Search for the cell housing the specified text and yield its [X, Y] center coordinate. 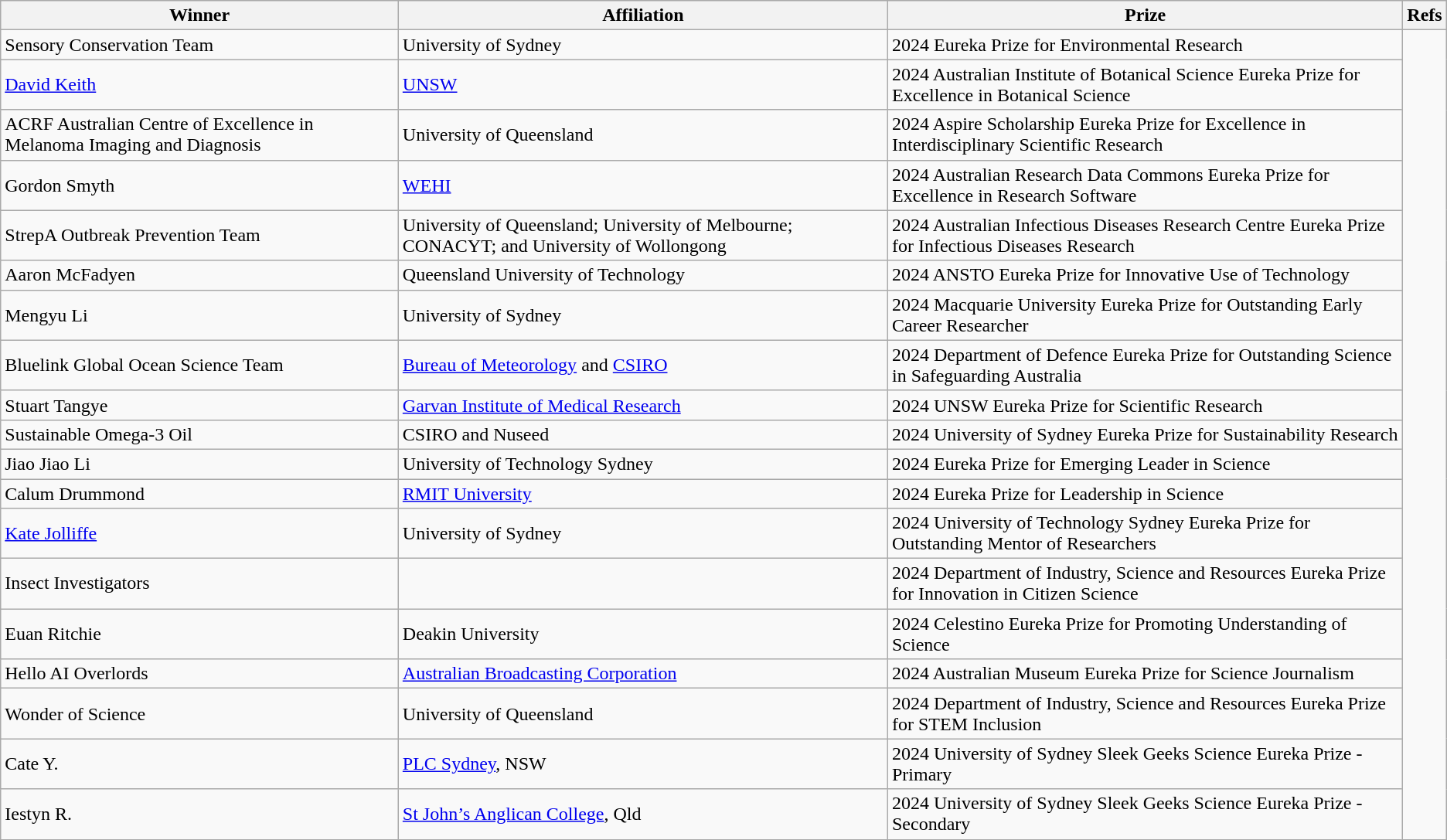
Queensland University of Technology [643, 275]
Affiliation [643, 15]
University of Queensland; University of Melbourne; CONACYT; and University of Wollongong [643, 235]
Hello AI Overlords [199, 674]
Prize [1145, 15]
Mengyu Li [199, 315]
Gordon Smyth [199, 185]
2024 Australian Research Data Commons Eureka Prize for Excellence in Research Software [1145, 185]
Australian Broadcasting Corporation [643, 674]
Bureau of Meteorology and CSIRO [643, 365]
ACRF Australian Centre of Excellence in Melanoma Imaging and Diagnosis [199, 134]
StrepA Outbreak Prevention Team [199, 235]
2024 Eureka Prize for Environmental Research [1145, 45]
Iestyn R. [199, 814]
2024 University of Sydney Sleek Geeks Science Eureka Prize - Secondary [1145, 814]
Insect Investigators [199, 584]
UNSW [643, 85]
2024 Celestino Eureka Prize for Promoting Understanding of Science [1145, 634]
Euan Ritchie [199, 634]
David Keith [199, 85]
2024 Australian Infectious Diseases Research Centre Eureka Prize for Infectious Diseases Research [1145, 235]
2024 University of Technology Sydney Eureka Prize for Outstanding Mentor of Researchers [1145, 533]
Cate Y. [199, 763]
Kate Jolliffe [199, 533]
PLC Sydney, NSW [643, 763]
Bluelink Global Ocean Science Team [199, 365]
2024 Macquarie University Eureka Prize for Outstanding Early Career Researcher [1145, 315]
2024 Eureka Prize for Leadership in Science [1145, 494]
Sustainable Omega-3 Oil [199, 434]
University of Technology Sydney [643, 464]
Aaron McFadyen [199, 275]
Deakin University [643, 634]
2024 Australian Institute of Botanical Science Eureka Prize for Excellence in Botanical Science [1145, 85]
2024 Department of Industry, Science and Resources Eureka Prize for Innovation in Citizen Science [1145, 584]
2024 Australian Museum Eureka Prize for Science Journalism [1145, 674]
2024 ANSTO Eureka Prize for Innovative Use of Technology [1145, 275]
2024 University of Sydney Eureka Prize for Sustainability Research [1145, 434]
CSIRO and Nuseed [643, 434]
2024 Department of Industry, Science and Resources Eureka Prize for STEM Inclusion [1145, 714]
2024 University of Sydney Sleek Geeks Science Eureka Prize - Primary [1145, 763]
St John’s Anglican College, Qld [643, 814]
2024 Aspire Scholarship Eureka Prize for Excellence in Interdisciplinary Scientific Research [1145, 134]
WEHI [643, 185]
Jiao Jiao Li [199, 464]
2024 UNSW Eureka Prize for Scientific Research [1145, 405]
Garvan Institute of Medical Research [643, 405]
RMIT University [643, 494]
Sensory Conservation Team [199, 45]
Stuart Tangye [199, 405]
Wonder of Science [199, 714]
Calum Drummond [199, 494]
2024 Department of Defence Eureka Prize for Outstanding Science in Safeguarding Australia [1145, 365]
Refs [1425, 15]
Winner [199, 15]
2024 Eureka Prize for Emerging Leader in Science [1145, 464]
